Search for the cell housing the specified text and yield its [X, Y] center coordinate. 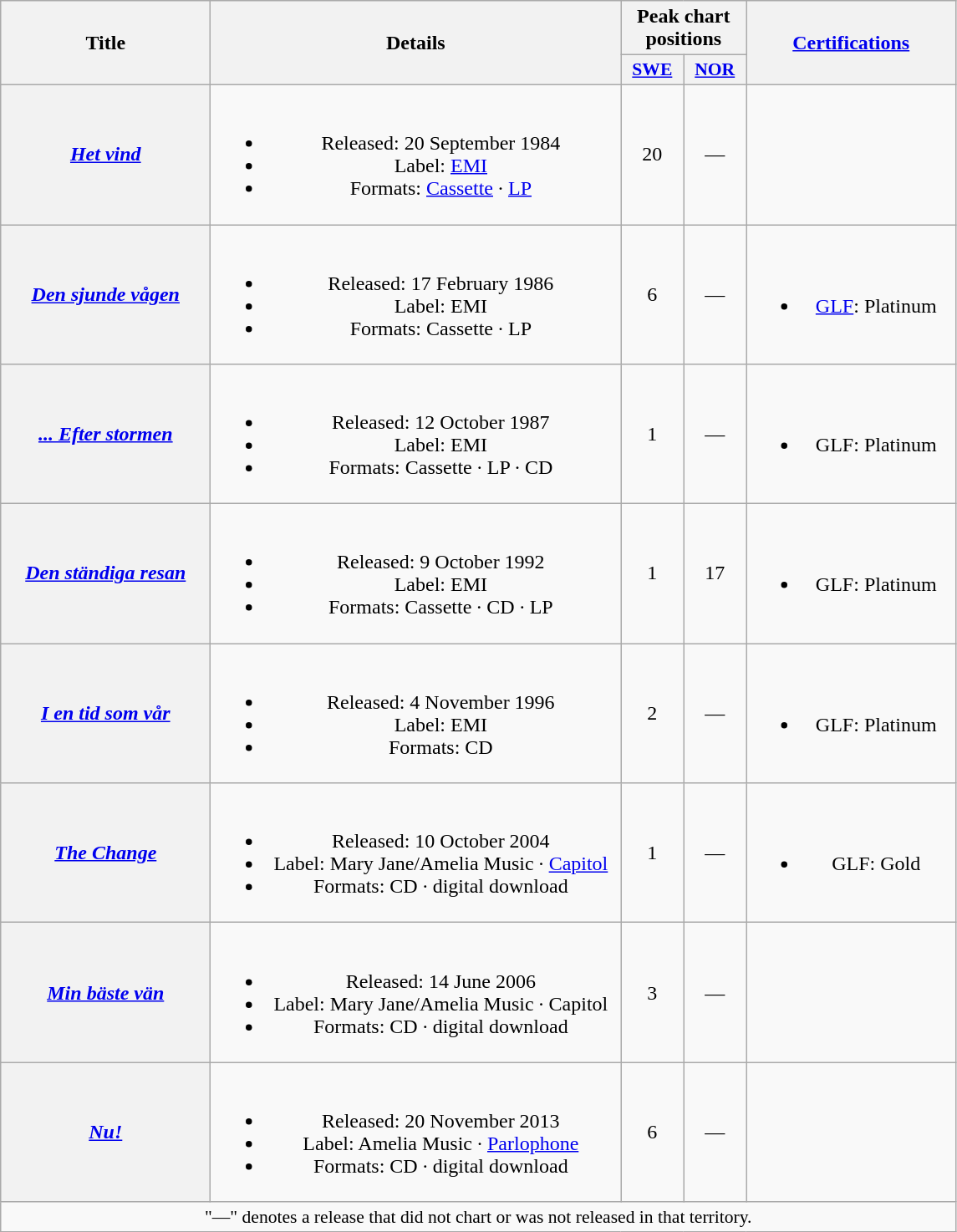
Min bäste vän [105, 993]
Het vind [105, 154]
Released: 20 November 2013Label: Amelia Music · ParlophoneFormats: CD · digital download [416, 1132]
Peak chart positions [684, 28]
17 [715, 573]
Certifications [851, 43]
Den sjunde vågen [105, 294]
GLF: Gold [851, 853]
2 [652, 714]
Released: 20 September 1984Label: EMIFormats: Cassette · LP [416, 154]
Released: 9 October 1992Label: EMIFormats: Cassette · CD · LP [416, 573]
The Change [105, 853]
... Efter stormen [105, 435]
Released: 10 October 2004Label: Mary Jane/Amelia Music · CapitolFormats: CD · digital download [416, 853]
Den ständiga resan [105, 573]
Nu! [105, 1132]
Released: 17 February 1986Label: EMIFormats: Cassette · LP [416, 294]
Released: 4 November 1996Label: EMIFormats: CD [416, 714]
Released: 14 June 2006Label: Mary Jane/Amelia Music · CapitolFormats: CD · digital download [416, 993]
NOR [715, 70]
3 [652, 993]
Details [416, 43]
I en tid som vår [105, 714]
Released: 12 October 1987Label: EMIFormats: Cassette · LP · CD [416, 435]
SWE [652, 70]
20 [652, 154]
"—" denotes a release that did not chart or was not released in that territory. [478, 1217]
Title [105, 43]
